Provide the [X, Y] coordinate of the cell's center where the given text is located.  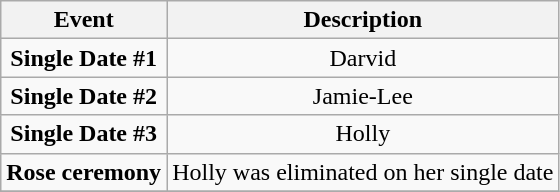
Event [84, 20]
Single Date #2 [84, 96]
Darvid [363, 58]
Holly [363, 134]
Jamie-Lee [363, 96]
Description [363, 20]
Single Date #1 [84, 58]
Single Date #3 [84, 134]
Holly was eliminated on her single date [363, 172]
Rose ceremony [84, 172]
